Find where the given text appears and provide that cell's center as (x, y) coordinate. 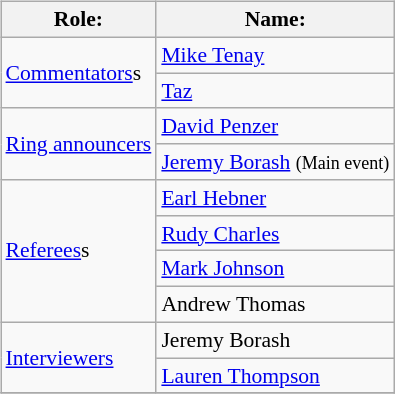
Interviewers (79, 358)
Jeremy Borash (Main event) (275, 162)
Mark Johnson (275, 269)
Role: (79, 20)
Rudy Charles (275, 233)
Name: (275, 20)
Earl Hebner (275, 198)
Commentatorss (79, 72)
Lauren Thompson (275, 376)
Mike Tenay (275, 55)
Taz (275, 91)
Jeremy Borash (275, 340)
Ring announcers (79, 144)
Andrew Thomas (275, 305)
Refereess (79, 251)
David Penzer (275, 126)
